Determine the (x, y) coordinate at the center of the cell enclosing the given text.  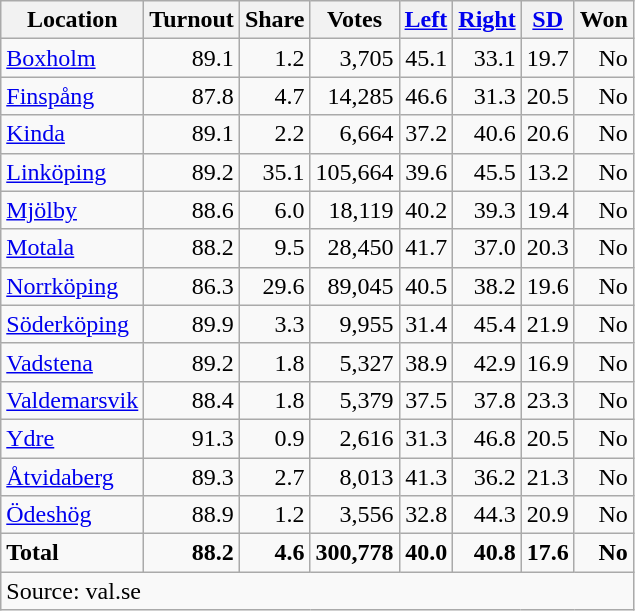
33.1 (487, 58)
6,664 (354, 134)
5,379 (354, 400)
39.6 (426, 172)
45.4 (487, 324)
20.3 (548, 248)
6.0 (274, 210)
Finspång (72, 96)
19.4 (548, 210)
5,327 (354, 362)
Won (604, 20)
8,013 (354, 477)
38.2 (487, 286)
Söderköping (72, 324)
2,616 (354, 438)
45.5 (487, 172)
4.7 (274, 96)
Linköping (72, 172)
17.6 (548, 553)
38.9 (426, 362)
14,285 (354, 96)
20.9 (548, 515)
45.1 (426, 58)
300,778 (354, 553)
2.7 (274, 477)
2.2 (274, 134)
Right (487, 20)
Location (72, 20)
40.6 (487, 134)
13.2 (548, 172)
Mjölby (72, 210)
31.4 (426, 324)
9,955 (354, 324)
32.8 (426, 515)
Source: val.se (318, 591)
88.6 (192, 210)
Vadstena (72, 362)
Turnout (192, 20)
91.3 (192, 438)
41.3 (426, 477)
40.5 (426, 286)
4.6 (274, 553)
105,664 (354, 172)
44.3 (487, 515)
46.6 (426, 96)
46.8 (487, 438)
3.3 (274, 324)
Motala (72, 248)
88.4 (192, 400)
0.9 (274, 438)
88.9 (192, 515)
29.6 (274, 286)
86.3 (192, 286)
23.3 (548, 400)
41.7 (426, 248)
9.5 (274, 248)
Ödeshög (72, 515)
Ydre (72, 438)
Kinda (72, 134)
16.9 (548, 362)
18,119 (354, 210)
Boxholm (72, 58)
89.9 (192, 324)
19.6 (548, 286)
Total (72, 553)
42.9 (487, 362)
Norrköping (72, 286)
Left (426, 20)
SD (548, 20)
37.0 (487, 248)
40.0 (426, 553)
3,705 (354, 58)
Share (274, 20)
37.8 (487, 400)
19.7 (548, 58)
40.2 (426, 210)
40.8 (487, 553)
Valdemarsvik (72, 400)
87.8 (192, 96)
20.6 (548, 134)
39.3 (487, 210)
37.2 (426, 134)
89,045 (354, 286)
21.9 (548, 324)
Åtvidaberg (72, 477)
35.1 (274, 172)
3,556 (354, 515)
Votes (354, 20)
36.2 (487, 477)
21.3 (548, 477)
28,450 (354, 248)
37.5 (426, 400)
89.3 (192, 477)
